Search for the cell housing the specified text and yield its (x, y) center coordinate. 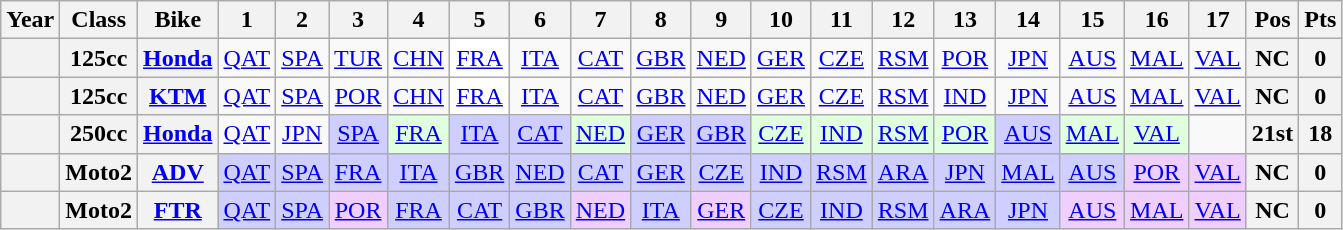
Year (30, 20)
16 (1157, 20)
13 (965, 20)
12 (903, 20)
8 (661, 20)
14 (1028, 20)
TUR (358, 58)
1 (247, 20)
11 (842, 20)
Pts (1320, 20)
7 (600, 20)
17 (1218, 20)
6 (540, 20)
4 (419, 20)
21st (1272, 134)
9 (721, 20)
2 (302, 20)
Class (99, 20)
FTR (178, 210)
15 (1092, 20)
Pos (1272, 20)
Bike (178, 20)
5 (479, 20)
10 (780, 20)
3 (358, 20)
250cc (99, 134)
ADV (178, 172)
18 (1320, 134)
KTM (178, 96)
